Output the (x, y) coordinate of the center of the cell containing the given text.  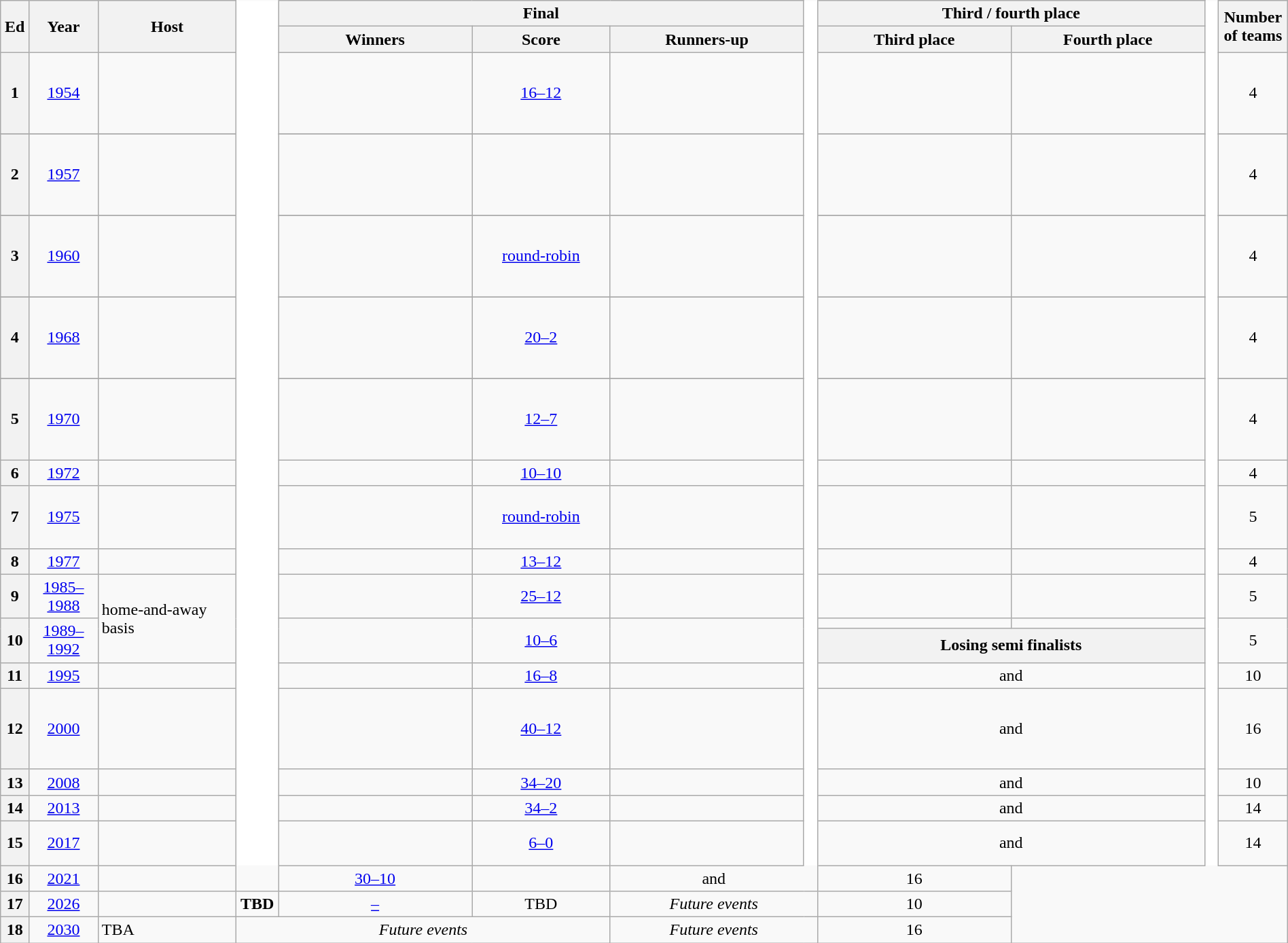
15 (15, 842)
Ed (15, 26)
1970 (64, 419)
2 (15, 175)
34–20 (541, 782)
1975 (64, 517)
1968 (64, 338)
11 (15, 675)
20–2 (541, 338)
2008 (64, 782)
Winners (375, 39)
1 (15, 93)
1977 (64, 561)
TBA (167, 930)
12–7 (541, 419)
16–8 (541, 675)
– (375, 904)
2021 (64, 878)
1960 (64, 256)
2030 (64, 930)
9 (15, 597)
8 (15, 561)
Number of teams (1253, 26)
1985–1988 (64, 597)
Host (167, 26)
34–2 (541, 808)
home-and-away basis (167, 618)
2000 (64, 728)
1995 (64, 675)
2017 (64, 842)
2013 (64, 808)
Losing semi finalists (1011, 645)
13–12 (541, 561)
7 (15, 517)
3 (15, 256)
10–10 (541, 473)
18 (15, 930)
1989–1992 (64, 640)
Third / fourth place (1011, 14)
Year (64, 26)
10–6 (541, 640)
25–12 (541, 597)
1954 (64, 93)
1957 (64, 175)
13 (15, 782)
40–12 (541, 728)
1972 (64, 473)
12 (15, 728)
6 (15, 473)
Third place (914, 39)
Score (541, 39)
2026 (64, 904)
Fourth place (1107, 39)
6–0 (541, 842)
30–10 (375, 878)
Runners-up (706, 39)
17 (15, 904)
Final (541, 14)
16–12 (541, 93)
